Scan for the cell matching the given text and deliver its [X, Y] coordinate at center. 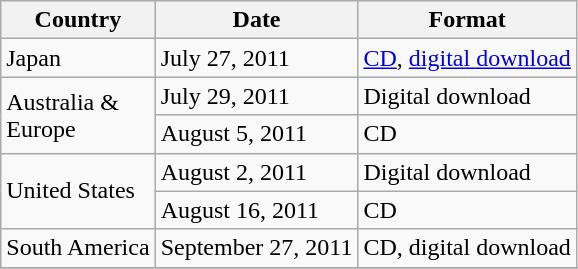
August 5, 2011 [256, 134]
United States [78, 191]
August 2, 2011 [256, 172]
South America [78, 248]
September 27, 2011 [256, 248]
July 29, 2011 [256, 96]
Japan [78, 58]
July 27, 2011 [256, 58]
Australia &Europe [78, 115]
Format [467, 20]
Date [256, 20]
Country [78, 20]
August 16, 2011 [256, 210]
